Pinpoint the cell where the given text exists, returning its [x, y] midpoint coordinate. 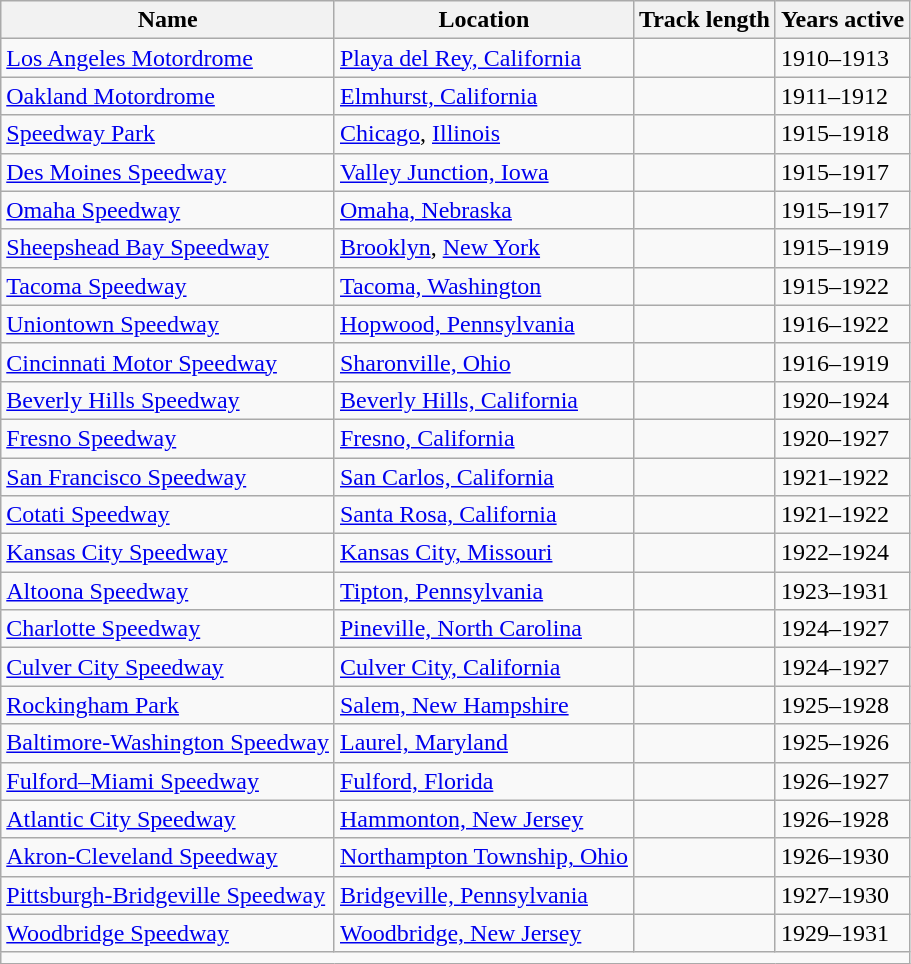
Omaha Speedway [168, 210]
1910–1913 [842, 58]
Brooklyn, New York [484, 248]
1916–1922 [842, 324]
Kansas City, Missouri [484, 553]
Woodbridge Speedway [168, 933]
1915–1922 [842, 286]
Years active [842, 20]
Culver City Speedway [168, 667]
Baltimore-Washington Speedway [168, 743]
Hopwood, Pennsylvania [484, 324]
1925–1928 [842, 705]
Los Angeles Motordrome [168, 58]
Northampton Township, Ohio [484, 857]
1925–1926 [842, 743]
Woodbridge, New Jersey [484, 933]
Pittsburgh-Bridgeville Speedway [168, 895]
Cotati Speedway [168, 515]
Altoona Speedway [168, 591]
Akron-Cleveland Speedway [168, 857]
Des Moines Speedway [168, 172]
1915–1919 [842, 248]
Charlotte Speedway [168, 629]
1926–1927 [842, 781]
Laurel, Maryland [484, 743]
Tacoma, Washington [484, 286]
Chicago, Illinois [484, 134]
Rockingham Park [168, 705]
Name [168, 20]
Location [484, 20]
Salem, New Hampshire [484, 705]
Fulford–Miami Speedway [168, 781]
Track length [704, 20]
Kansas City Speedway [168, 553]
1920–1924 [842, 400]
1927–1930 [842, 895]
Santa Rosa, California [484, 515]
Hammonton, New Jersey [484, 819]
Tipton, Pennsylvania [484, 591]
1916–1919 [842, 362]
Valley Junction, Iowa [484, 172]
1923–1931 [842, 591]
San Carlos, California [484, 477]
Beverly Hills Speedway [168, 400]
Elmhurst, California [484, 96]
Playa del Rey, California [484, 58]
Cincinnati Motor Speedway [168, 362]
1929–1931 [842, 933]
Atlantic City Speedway [168, 819]
Oakland Motordrome [168, 96]
Fulford, Florida [484, 781]
Bridgeville, Pennsylvania [484, 895]
Sheepshead Bay Speedway [168, 248]
Speedway Park [168, 134]
1915–1918 [842, 134]
Omaha, Nebraska [484, 210]
Uniontown Speedway [168, 324]
1926–1928 [842, 819]
1922–1924 [842, 553]
Tacoma Speedway [168, 286]
Pineville, North Carolina [484, 629]
Sharonville, Ohio [484, 362]
1911–1912 [842, 96]
Fresno, California [484, 438]
1920–1927 [842, 438]
Fresno Speedway [168, 438]
Beverly Hills, California [484, 400]
1926–1930 [842, 857]
San Francisco Speedway [168, 477]
Culver City, California [484, 667]
